Locate the cell with the specified text and output its (X, Y) center coordinate. 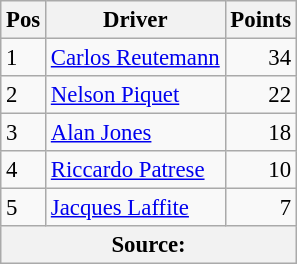
Nelson Piquet (136, 95)
18 (260, 133)
10 (260, 170)
Driver (136, 20)
5 (24, 208)
Pos (24, 20)
Carlos Reutemann (136, 58)
1 (24, 58)
2 (24, 95)
7 (260, 208)
Jacques Laffite (136, 208)
3 (24, 133)
34 (260, 58)
Alan Jones (136, 133)
22 (260, 95)
Points (260, 20)
Riccardo Patrese (136, 170)
Source: (149, 245)
4 (24, 170)
